Pinpoint the cell where the given text exists, returning its (X, Y) midpoint coordinate. 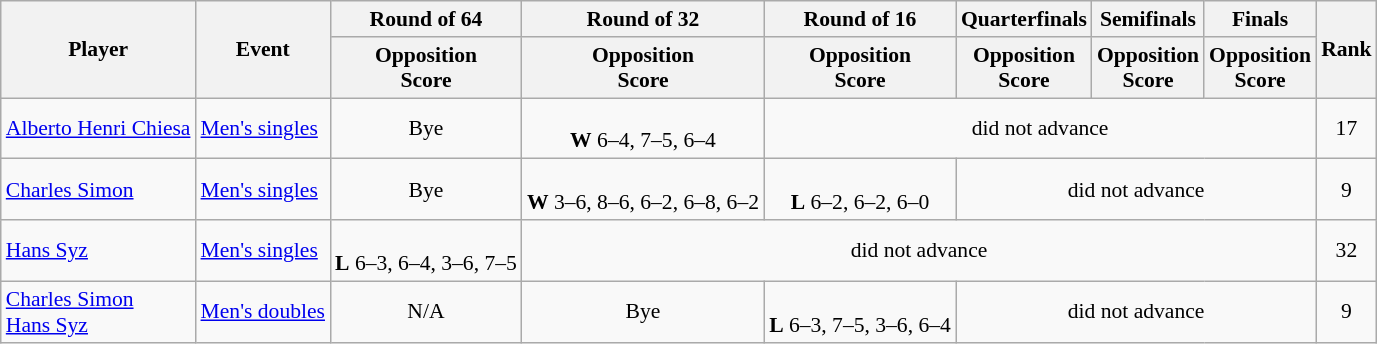
L 6–3, 6–4, 3–6, 7–5 (426, 250)
Finals (1260, 19)
W 6–4, 7–5, 6–4 (643, 128)
W 3–6, 8–6, 6–2, 6–8, 6–2 (643, 190)
Player (98, 50)
L 6–2, 6–2, 6–0 (860, 190)
32 (1346, 250)
Alberto Henri Chiesa (98, 128)
L 6–3, 7–5, 3–6, 6–4 (860, 312)
Round of 16 (860, 19)
Rank (1346, 50)
Men's doubles (264, 312)
Quarterfinals (1024, 19)
Charles Simon Hans Syz (98, 312)
Hans Syz (98, 250)
Round of 64 (426, 19)
Round of 32 (643, 19)
Semifinals (1148, 19)
17 (1346, 128)
Charles Simon (98, 190)
N/A (426, 312)
Event (264, 50)
